Pinpoint the cell where the given text exists, returning its [x, y] midpoint coordinate. 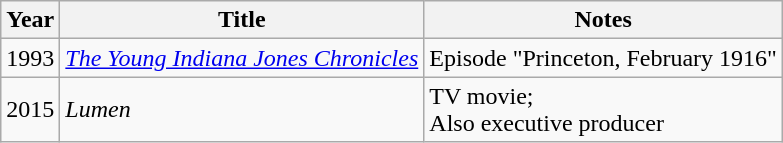
Year [30, 20]
Title [242, 20]
The Young Indiana Jones Chronicles [242, 58]
TV movie;Also executive producer [604, 110]
Lumen [242, 110]
Episode "Princeton, February 1916" [604, 58]
2015 [30, 110]
Notes [604, 20]
1993 [30, 58]
